Output the [X, Y] coordinate of the center of the cell containing the given text.  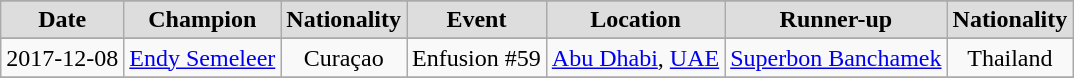
Runner-up [836, 20]
Superbon Banchamek [836, 58]
Endy Semeleer [202, 58]
Champion [202, 20]
Abu Dhabi, UAE [635, 58]
Enfusion #59 [477, 58]
Location [635, 20]
Date [62, 20]
2017-12-08 [62, 58]
Event [477, 20]
Curaçao [344, 58]
Thailand [1010, 58]
